Extract the (x, y) coordinate from the center of the cell holding the provided text.  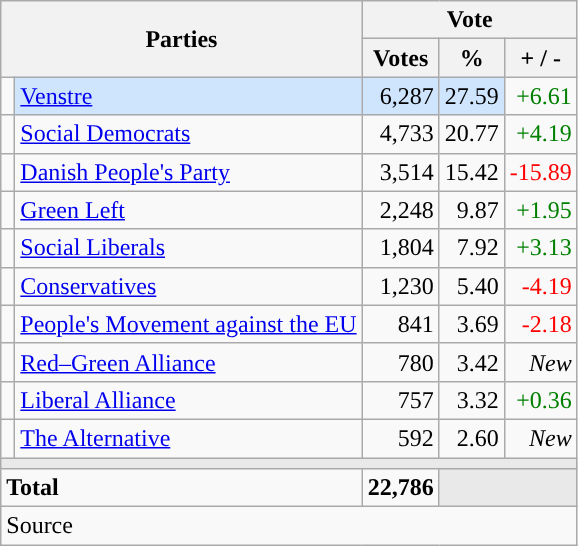
20.77 (472, 134)
+4.19 (540, 134)
Votes (400, 58)
+0.36 (540, 400)
4,733 (400, 134)
1,804 (400, 248)
27.59 (472, 96)
Vote (470, 20)
1,230 (400, 286)
-4.19 (540, 286)
3,514 (400, 172)
Liberal Alliance (188, 400)
592 (400, 438)
2.60 (472, 438)
Social Liberals (188, 248)
+3.13 (540, 248)
Source (290, 526)
+1.95 (540, 210)
Red–Green Alliance (188, 362)
3.42 (472, 362)
9.87 (472, 210)
757 (400, 400)
2,248 (400, 210)
Green Left (188, 210)
+ / - (540, 58)
5.40 (472, 286)
3.32 (472, 400)
Social Democrats (188, 134)
Conservatives (188, 286)
% (472, 58)
15.42 (472, 172)
-15.89 (540, 172)
Parties (182, 39)
+6.61 (540, 96)
22,786 (400, 488)
780 (400, 362)
6,287 (400, 96)
7.92 (472, 248)
841 (400, 324)
Danish People's Party (188, 172)
Total (182, 488)
People's Movement against the EU (188, 324)
Venstre (188, 96)
The Alternative (188, 438)
3.69 (472, 324)
-2.18 (540, 324)
